Return [x, y] of the center of cell containing provided text 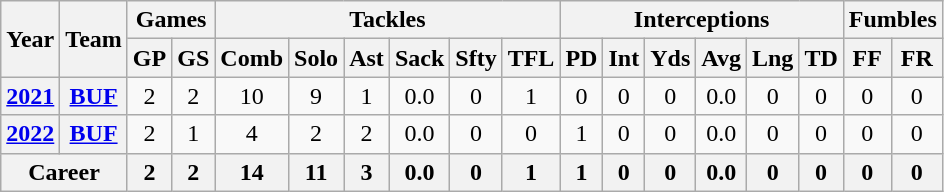
PD [582, 58]
Sfty [476, 58]
11 [316, 172]
Year [30, 39]
Avg [722, 58]
Solo [316, 58]
Yds [670, 58]
Ast [367, 58]
TFL [531, 58]
Lng [772, 58]
GS [194, 58]
14 [252, 172]
9 [316, 96]
4 [252, 134]
2021 [30, 96]
Tackles [388, 20]
TD [821, 58]
Comb [252, 58]
Team [94, 39]
3 [367, 172]
FF [867, 58]
10 [252, 96]
2022 [30, 134]
Career [64, 172]
Games [170, 20]
Interceptions [702, 20]
GP [149, 58]
Sack [419, 58]
FR [916, 58]
Int [624, 58]
Fumbles [892, 20]
